Detect which cell encompasses the target text, then output its [x, y] center coordinate. 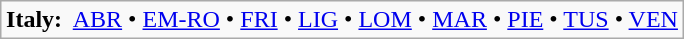
Italy: ABR • EM-RO • FRI • LIG • LOM • MAR • PIE • TUS • VEN [342, 20]
